Find where the given text appears and provide that cell's center as [X, Y] coordinate. 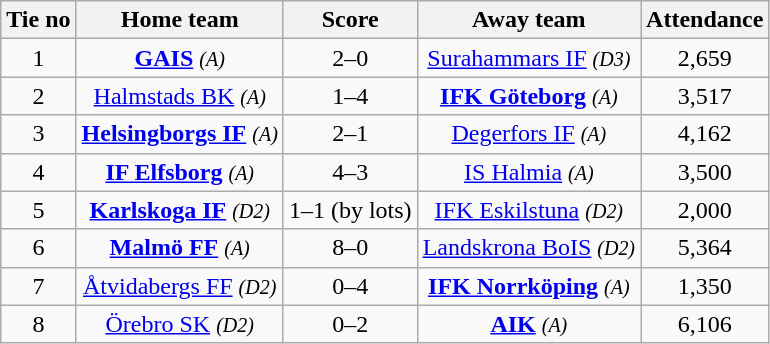
Malmö FF (A) [180, 248]
Away team [528, 20]
5,364 [705, 248]
1–4 [350, 96]
7 [38, 286]
2 [38, 96]
3,517 [705, 96]
3,500 [705, 172]
2–0 [350, 58]
8–0 [350, 248]
Score [350, 20]
2,659 [705, 58]
IF Elfsborg (A) [180, 172]
2–1 [350, 134]
6 [38, 248]
4 [38, 172]
6,106 [705, 324]
IS Halmia (A) [528, 172]
Tie no [38, 20]
0–4 [350, 286]
GAIS (A) [180, 58]
5 [38, 210]
4–3 [350, 172]
Landskrona BoIS (D2) [528, 248]
IFK Norrköping (A) [528, 286]
IFK Eskilstuna (D2) [528, 210]
Surahammars IF (D3) [528, 58]
4,162 [705, 134]
Halmstads BK (A) [180, 96]
Åtvidabergs FF (D2) [180, 286]
Degerfors IF (A) [528, 134]
Attendance [705, 20]
8 [38, 324]
0–2 [350, 324]
Helsingborgs IF (A) [180, 134]
1–1 (by lots) [350, 210]
1 [38, 58]
AIK (A) [528, 324]
3 [38, 134]
Home team [180, 20]
IFK Göteborg (A) [528, 96]
Karlskoga IF (D2) [180, 210]
1,350 [705, 286]
2,000 [705, 210]
Örebro SK (D2) [180, 324]
